Identify which cell holds the provided text, then report its (x, y) central coordinate. 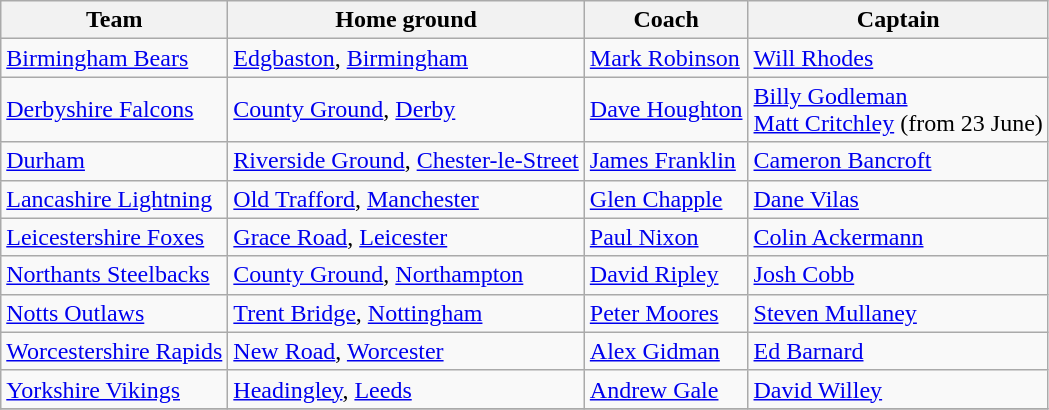
James Franklin (666, 161)
Leicestershire Foxes (114, 237)
Riverside Ground, Chester-le-Street (406, 161)
Derbyshire Falcons (114, 110)
Ed Barnard (898, 351)
Birmingham Bears (114, 58)
Home ground (406, 20)
Cameron Bancroft (898, 161)
New Road, Worcester (406, 351)
Mark Robinson (666, 58)
Old Trafford, Manchester (406, 199)
Paul Nixon (666, 237)
Josh Cobb (898, 275)
Andrew Gale (666, 389)
Peter Moores (666, 313)
Durham (114, 161)
Colin Ackermann (898, 237)
Will Rhodes (898, 58)
Edgbaston, Birmingham (406, 58)
Coach (666, 20)
Dave Houghton (666, 110)
Trent Bridge, Nottingham (406, 313)
Notts Outlaws (114, 313)
Alex Gidman (666, 351)
Steven Mullaney (898, 313)
Team (114, 20)
Yorkshire Vikings (114, 389)
Northants Steelbacks (114, 275)
Billy Godleman Matt Critchley (from 23 June) (898, 110)
David Ripley (666, 275)
Grace Road, Leicester (406, 237)
County Ground, Northampton (406, 275)
David Willey (898, 389)
Captain (898, 20)
Dane Vilas (898, 199)
Lancashire Lightning (114, 199)
County Ground, Derby (406, 110)
Glen Chapple (666, 199)
Worcestershire Rapids (114, 351)
Headingley, Leeds (406, 389)
